Capture the cell that displays the provided text and extract its (x, y) central coordinate. 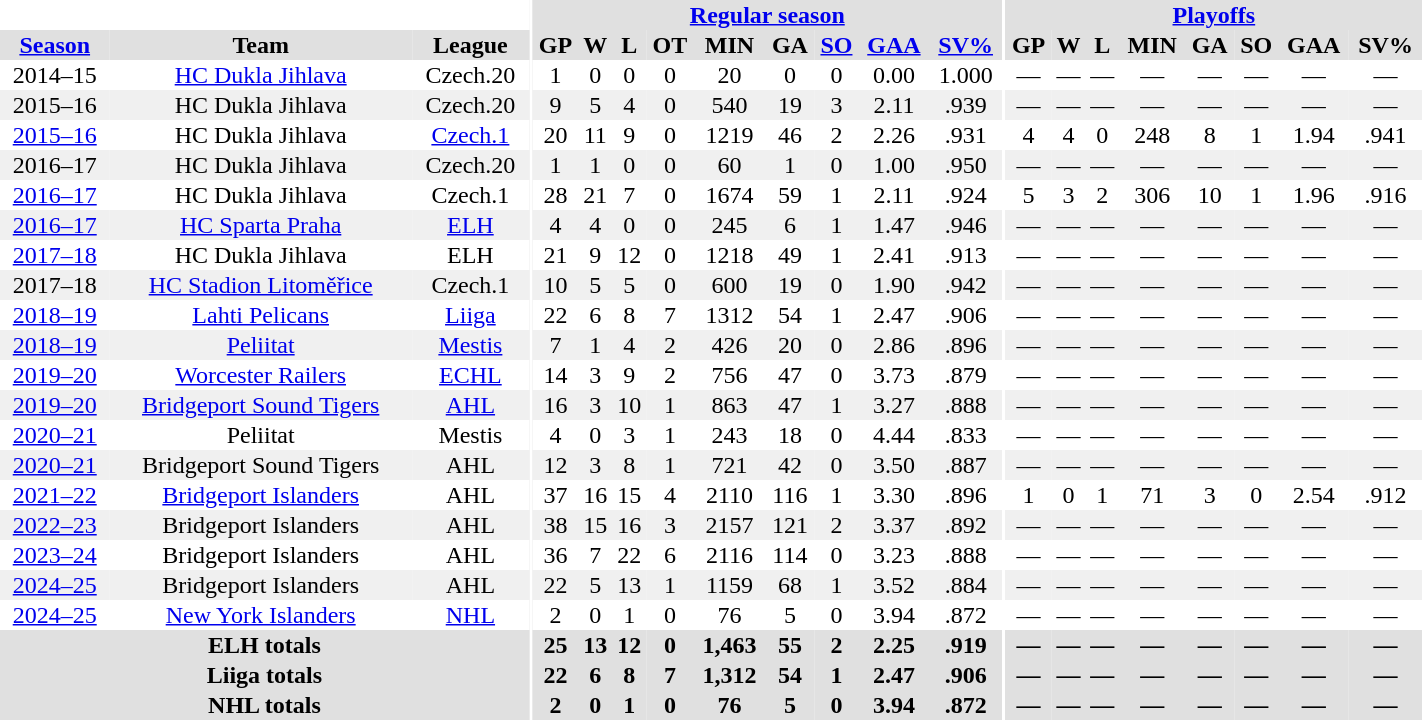
.916 (1386, 195)
2157 (730, 525)
3.27 (894, 405)
1.47 (894, 225)
1218 (730, 255)
Season (54, 45)
1.96 (1314, 195)
.892 (966, 525)
59 (790, 195)
1219 (730, 135)
1.000 (966, 75)
2.41 (894, 255)
HC Sparta Praha (260, 225)
1,312 (730, 675)
55 (790, 645)
1.94 (1314, 135)
540 (730, 105)
3.37 (894, 525)
2014–15 (54, 75)
1.00 (894, 165)
.913 (966, 255)
3.73 (894, 375)
.887 (966, 465)
121 (790, 525)
245 (730, 225)
426 (730, 345)
.946 (966, 225)
.941 (1386, 135)
3.50 (894, 465)
3.52 (894, 585)
2116 (730, 555)
37 (556, 495)
Worcester Railers (260, 375)
Lahti Pelicans (260, 315)
ELH totals (264, 645)
863 (730, 405)
248 (1152, 135)
1674 (730, 195)
.924 (966, 195)
.833 (966, 435)
4.44 (894, 435)
.942 (966, 285)
36 (556, 555)
League (470, 45)
NHL totals (264, 705)
1.90 (894, 285)
2.25 (894, 645)
.931 (966, 135)
18 (790, 435)
756 (730, 375)
2.26 (894, 135)
306 (1152, 195)
.939 (966, 105)
14 (556, 375)
2021–22 (54, 495)
38 (556, 525)
116 (790, 495)
68 (790, 585)
49 (790, 255)
42 (790, 465)
Regular season (768, 15)
0.00 (894, 75)
1,463 (730, 645)
721 (730, 465)
.879 (966, 375)
46 (790, 135)
2110 (730, 495)
11 (595, 135)
ECHL (470, 375)
1159 (730, 585)
.919 (966, 645)
.912 (1386, 495)
New York Islanders (260, 615)
HC Stadion Litoměřice (260, 285)
25 (556, 645)
Liiga totals (264, 675)
71 (1152, 495)
NHL (470, 615)
60 (730, 165)
600 (730, 285)
243 (730, 435)
OT (670, 45)
3.23 (894, 555)
.884 (966, 585)
28 (556, 195)
2023–24 (54, 555)
2022–23 (54, 525)
.950 (966, 165)
Playoffs (1214, 15)
114 (790, 555)
2.54 (1314, 495)
3.30 (894, 495)
1312 (730, 315)
Team (260, 45)
Liiga (470, 315)
2.86 (894, 345)
